Detect which cell encompasses the target text, then output its (x, y) center coordinate. 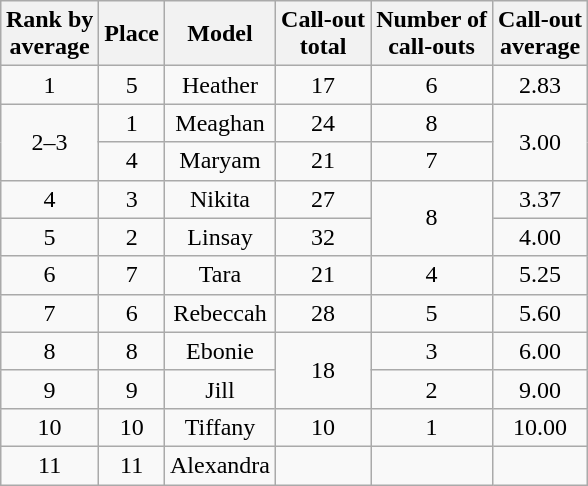
32 (324, 237)
5.60 (540, 313)
Heather (220, 85)
27 (324, 199)
2.83 (540, 85)
9.00 (540, 389)
10.00 (540, 427)
5.25 (540, 275)
Ebonie (220, 351)
Jill (220, 389)
Tara (220, 275)
Call-outaverage (540, 34)
Nikita (220, 199)
4.00 (540, 237)
Alexandra (220, 465)
18 (324, 370)
28 (324, 313)
Number ofcall-outs (432, 34)
Model (220, 34)
Maryam (220, 161)
17 (324, 85)
Rebeccah (220, 313)
Tiffany (220, 427)
Rank byaverage (49, 34)
Meaghan (220, 123)
Linsay (220, 237)
24 (324, 123)
3.00 (540, 142)
6.00 (540, 351)
Place (132, 34)
3.37 (540, 199)
2–3 (49, 142)
Call-outtotal (324, 34)
